Provide the [X, Y] coordinate of the cell's center where the given text is located.  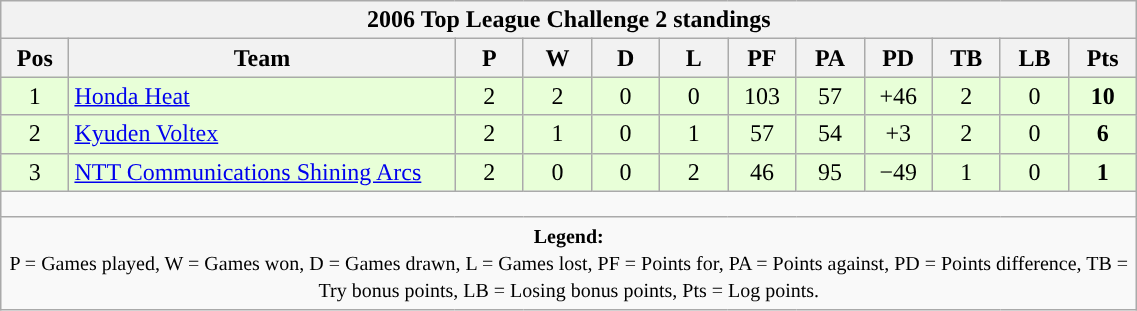
Kyuden Voltex [262, 134]
NTT Communications Shining Arcs [262, 172]
3 [35, 172]
PD [898, 58]
54 [830, 134]
−49 [898, 172]
95 [830, 172]
W [557, 58]
PA [830, 58]
Honda Heat [262, 96]
2006 Top League Challenge 2 standings [569, 20]
103 [762, 96]
46 [762, 172]
LB [1034, 58]
Pos [35, 58]
P [489, 58]
+46 [898, 96]
TB [966, 58]
D [625, 58]
PF [762, 58]
+3 [898, 134]
10 [1103, 96]
Pts [1103, 58]
L [694, 58]
Team [262, 58]
6 [1103, 134]
